Return the [X, Y] coordinate for the center point of the cell that contains the specified text.  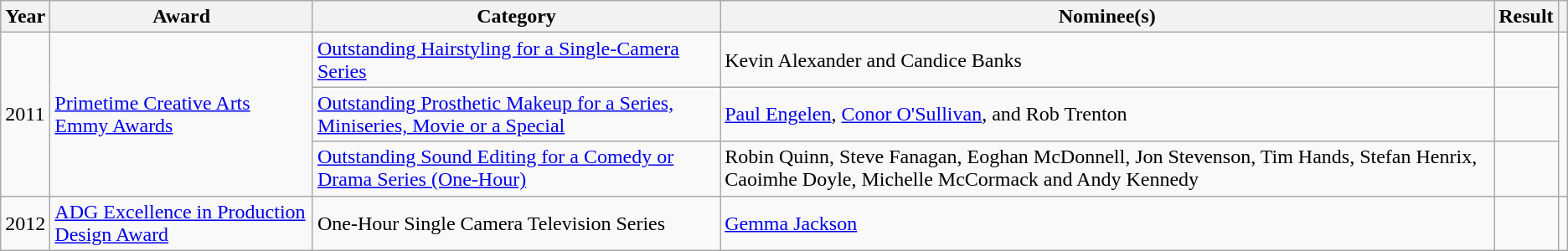
One-Hour Single Camera Television Series [516, 223]
Paul Engelen, Conor O'Sullivan, and Rob Trenton [1107, 114]
2011 [25, 114]
Outstanding Prosthetic Makeup for a Series, Miniseries, Movie or a Special [516, 114]
Result [1526, 17]
Robin Quinn, Steve Fanagan, Eoghan McDonnell, Jon Stevenson, Tim Hands, Stefan Henrix, Caoimhe Doyle, Michelle McCormack and Andy Kennedy [1107, 169]
Gemma Jackson [1107, 223]
Outstanding Hairstyling for a Single-Camera Series [516, 60]
Outstanding Sound Editing for a Comedy or Drama Series (One-Hour) [516, 169]
Primetime Creative Arts Emmy Awards [182, 114]
Award [182, 17]
2012 [25, 223]
Category [516, 17]
Nominee(s) [1107, 17]
ADG Excellence in Production Design Award [182, 223]
Year [25, 17]
Kevin Alexander and Candice Banks [1107, 60]
